Pinpoint the cell where the given text exists, returning its (x, y) midpoint coordinate. 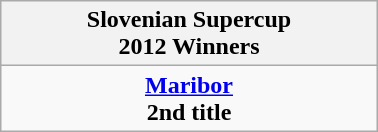
Maribor2nd title (189, 98)
Slovenian Supercup 2012 Winners (189, 34)
